Search for the cell housing the specified text and yield its (X, Y) center coordinate. 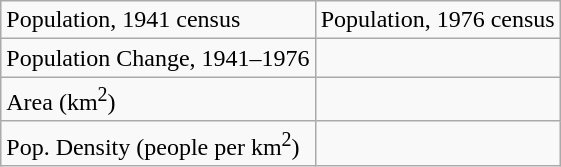
Population, 1976 census (438, 20)
Area (km2) (158, 100)
Pop. Density (people per km2) (158, 144)
Population Change, 1941–1976 (158, 58)
Population, 1941 census (158, 20)
